Find where the given text appears and provide that cell's center as [x, y] coordinate. 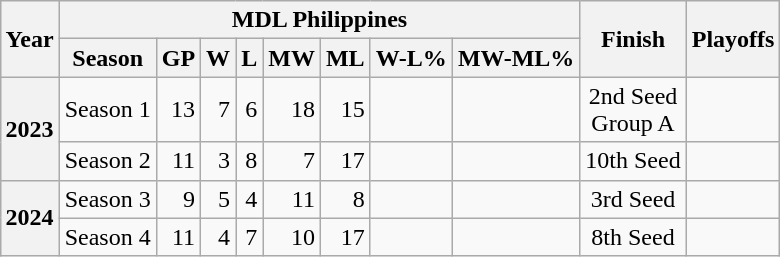
Finish [633, 39]
MW-ML% [516, 58]
Playoffs [733, 39]
Season 4 [108, 237]
3rd Seed [633, 199]
9 [178, 199]
10th Seed [633, 161]
8th Seed [633, 237]
18 [292, 110]
Season 1 [108, 110]
MW [292, 58]
2023 [30, 128]
Season 3 [108, 199]
2nd Seed Group A [633, 110]
Season 2 [108, 161]
2024 [30, 218]
3 [218, 161]
L [250, 58]
10 [292, 237]
GP [178, 58]
13 [178, 110]
5 [218, 199]
W-L% [411, 58]
ML [345, 58]
Year [30, 39]
15 [345, 110]
MDL Philippines [320, 20]
6 [250, 110]
Season [108, 58]
W [218, 58]
